For the text-containing cell, return its midpoint in [x, y] coordinate format. 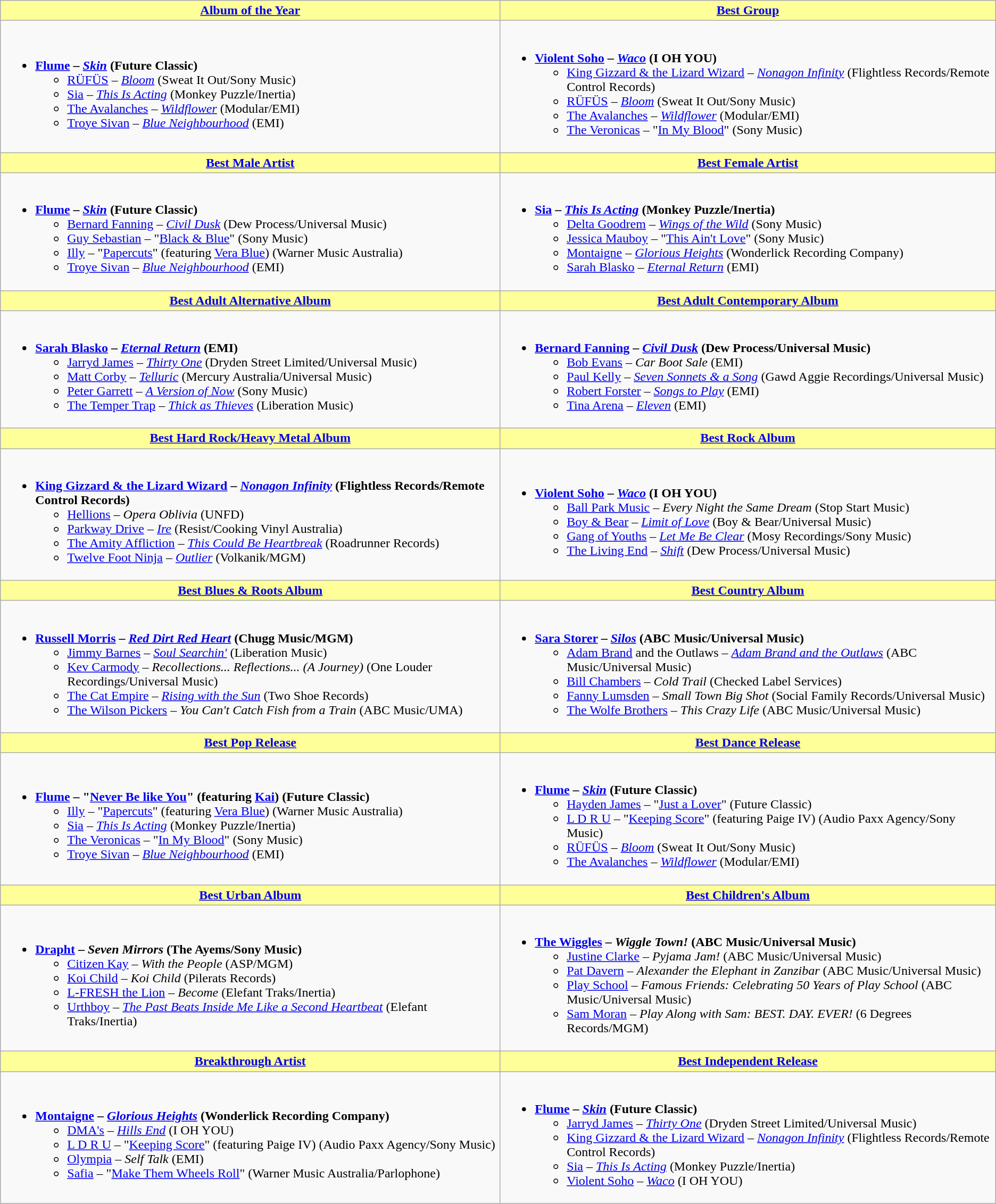
Best Adult Alternative Album [250, 300]
Best Country Album [748, 590]
Best Female Artist [748, 163]
Best Independent Release [748, 1061]
Best Group [748, 11]
Best Urban Album [250, 895]
Best Hard Rock/Heavy Metal Album [250, 438]
Album of the Year [250, 11]
Best Adult Contemporary Album [748, 300]
Best Children's Album [748, 895]
Best Rock Album [748, 438]
Best Pop Release [250, 742]
Best Male Artist [250, 163]
Breakthrough Artist [250, 1061]
Best Blues & Roots Album [250, 590]
Best Dance Release [748, 742]
